Detect which cell encompasses the target text, then output its (X, Y) center coordinate. 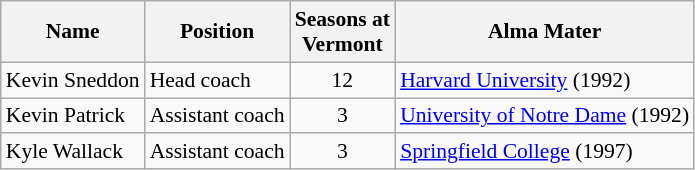
Name (73, 32)
University of Notre Dame (1992) (544, 116)
Harvard University (1992) (544, 80)
Kyle Wallack (73, 152)
Alma Mater (544, 32)
Springfield College (1997) (544, 152)
Kevin Patrick (73, 116)
Kevin Sneddon (73, 80)
Head coach (218, 80)
12 (342, 80)
Position (218, 32)
Seasons atVermont (342, 32)
